Find where the given text appears and provide that cell's center as [x, y] coordinate. 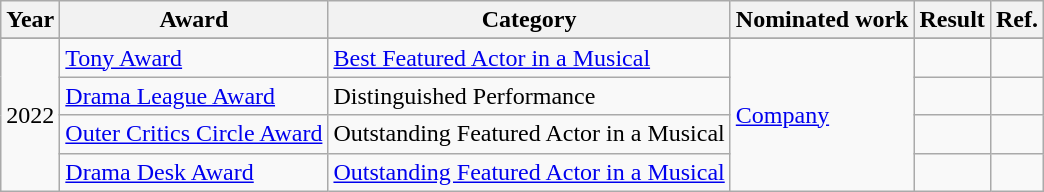
Ref. [1016, 20]
2022 [30, 115]
Year [30, 20]
Outer Critics Circle Award [194, 134]
Nominated work [822, 20]
Company [822, 115]
Tony Award [194, 58]
Drama League Award [194, 96]
Distinguished Performance [529, 96]
Award [194, 20]
Category [529, 20]
Result [952, 20]
Best Featured Actor in a Musical [529, 58]
Drama Desk Award [194, 172]
